Output the [X, Y] coordinate of the center of the cell containing the given text.  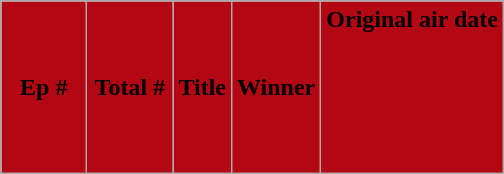
Ep # [44, 88]
Title [202, 88]
Winner [276, 88]
Total # [130, 88]
Original air date [412, 88]
